For the text-containing cell, return its midpoint in (X, Y) coordinate format. 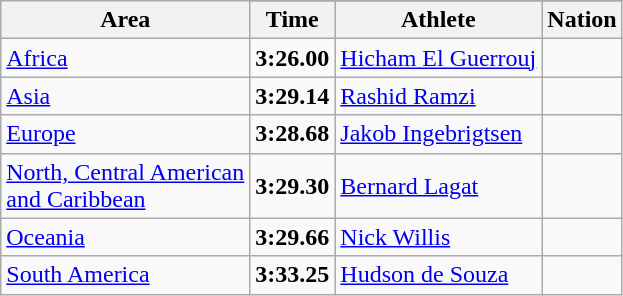
3:29.14 (292, 96)
Rashid Ramzi (438, 96)
Hudson de Souza (438, 275)
South America (126, 275)
Athlete (438, 20)
Hicham El Guerrouj (438, 58)
Nation (582, 20)
Asia (126, 96)
Bernard Lagat (438, 186)
3:33.25 (292, 275)
Nick Willis (438, 237)
3:29.30 (292, 186)
Africa (126, 58)
Europe (126, 134)
Oceania (126, 237)
Jakob Ingebrigtsen (438, 134)
3:29.66 (292, 237)
Area (126, 20)
3:26.00 (292, 58)
North, Central American and Caribbean (126, 186)
Time (292, 20)
3:28.68 (292, 134)
